Provide the (x, y) coordinate of the cell's center where the given text is located.  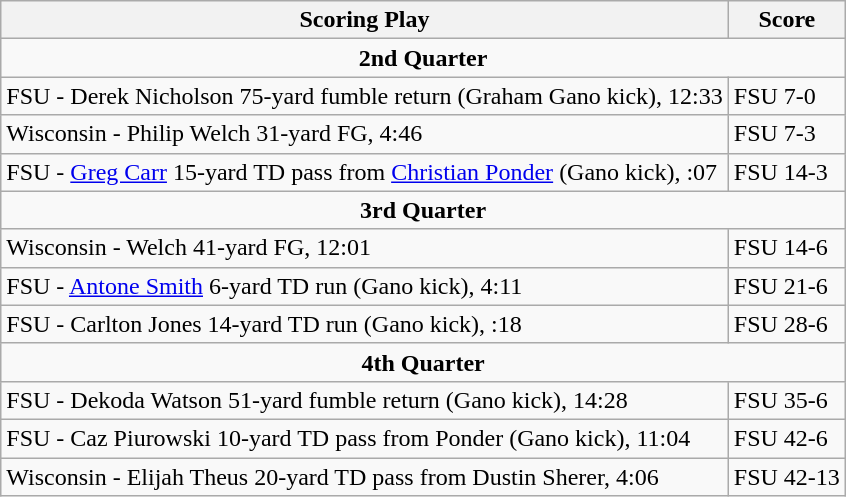
FSU 7-0 (786, 96)
FSU - Carlton Jones 14-yard TD run (Gano kick), :18 (365, 324)
Scoring Play (365, 20)
FSU - Dekoda Watson 51-yard fumble return (Gano kick), 14:28 (365, 400)
Wisconsin - Elijah Theus 20-yard TD pass from Dustin Sherer, 4:06 (365, 477)
2nd Quarter (424, 58)
FSU 21-6 (786, 286)
FSU 14-6 (786, 248)
FSU - Derek Nicholson 75-yard fumble return (Graham Gano kick), 12:33 (365, 96)
FSU - Antone Smith 6-yard TD run (Gano kick), 4:11 (365, 286)
FSU 35-6 (786, 400)
FSU - Caz Piurowski 10-yard TD pass from Ponder (Gano kick), 11:04 (365, 438)
FSU - Greg Carr 15-yard TD pass from Christian Ponder (Gano kick), :07 (365, 172)
FSU 42-13 (786, 477)
Score (786, 20)
4th Quarter (424, 362)
FSU 7-3 (786, 134)
3rd Quarter (424, 210)
Wisconsin - Welch 41-yard FG, 12:01 (365, 248)
FSU 28-6 (786, 324)
FSU 42-6 (786, 438)
Wisconsin - Philip Welch 31-yard FG, 4:46 (365, 134)
FSU 14-3 (786, 172)
